Pinpoint the cell where the given text exists, returning its [x, y] midpoint coordinate. 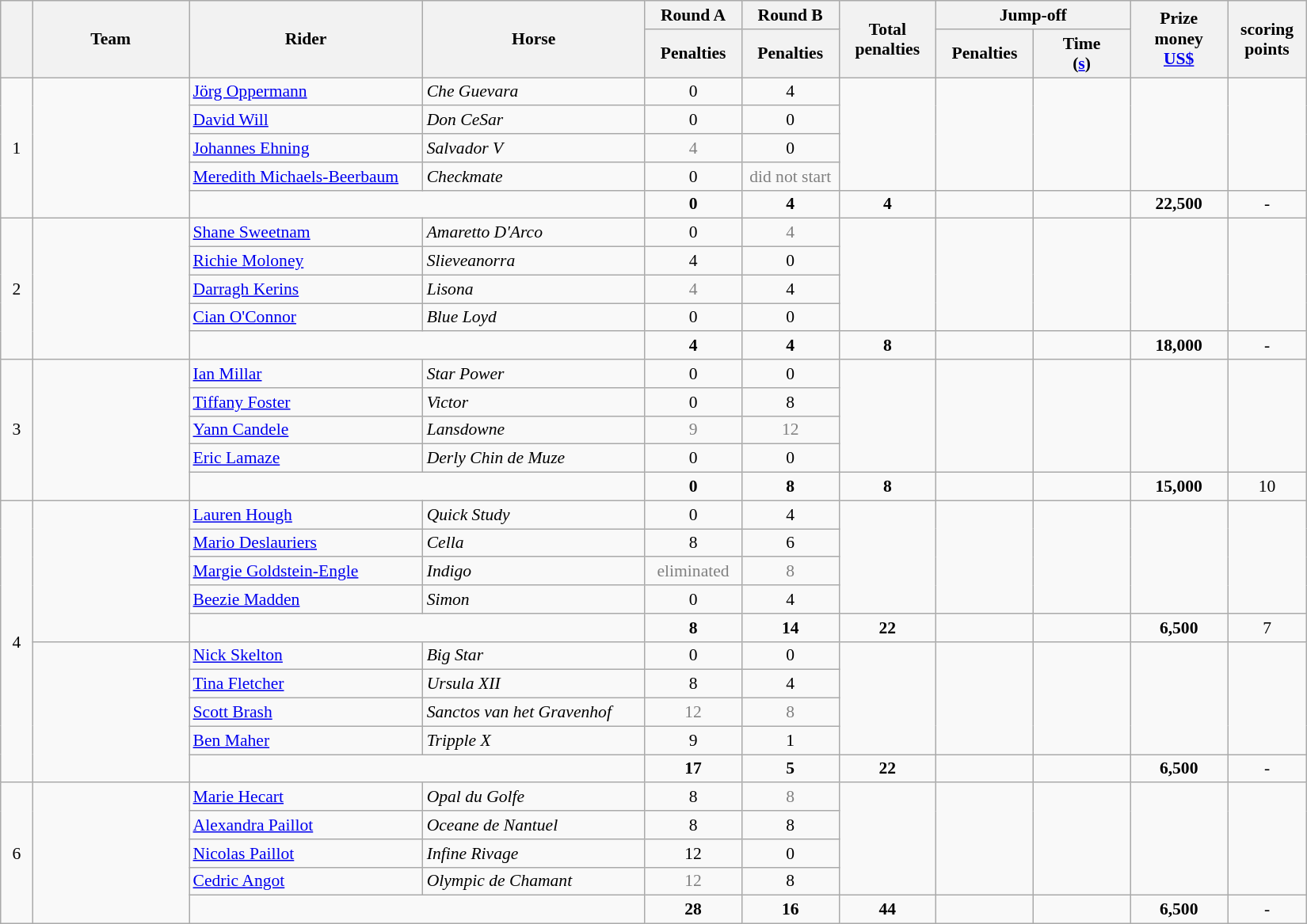
Marie Hecart [306, 797]
Nicolas Paillot [306, 854]
Amaretto D'Arco [534, 233]
scoringpoints [1267, 40]
Opal du Golfe [534, 797]
Scott Brash [306, 713]
Shane Sweetnam [306, 233]
22,500 [1179, 204]
28 [694, 910]
44 [887, 910]
Darragh Kerins [306, 289]
Blue Loyd [534, 318]
16 [791, 910]
Simon [534, 599]
Quick Study [534, 515]
eliminated [694, 572]
Checkmate [534, 177]
Salvador V [534, 148]
Alexandra Paillot [306, 825]
17 [694, 769]
Indigo [534, 572]
Yann Candele [306, 430]
Beezie Madden [306, 599]
Sanctos van het Gravenhof [534, 713]
Mario Deslauriers [306, 543]
Lisona [534, 289]
Jörg Oppermann [306, 92]
Margie Goldstein-Engle [306, 572]
Nick Skelton [306, 656]
Jump-off [1033, 15]
did not start [791, 177]
14 [791, 628]
Cian O'Connor [306, 318]
5 [791, 769]
Big Star [534, 656]
Olympic de Chamant [534, 881]
Round A [694, 15]
Richie Moloney [306, 261]
Time(s) [1082, 54]
Tiffany Foster [306, 402]
3 [17, 430]
Slieveanorra [534, 261]
Rider [306, 40]
Meredith Michaels-Beerbaum [306, 177]
Team [111, 40]
Derly Chin de Muze [534, 458]
15,000 [1179, 487]
Star Power [534, 374]
Ursula XII [534, 684]
Johannes Ehning [306, 148]
18,000 [1179, 346]
Lansdowne [534, 430]
Prize moneyUS$ [1179, 40]
Victor [534, 402]
Horse [534, 40]
Infine Rivage [534, 854]
7 [1267, 628]
Round B [791, 15]
Total penalties [887, 40]
Che Guevara [534, 92]
Cedric Angot [306, 881]
Lauren Hough [306, 515]
Ben Maher [306, 740]
Tina Fletcher [306, 684]
Eric Lamaze [306, 458]
2 [17, 289]
Cella [534, 543]
Tripple X [534, 740]
10 [1267, 487]
Oceane de Nantuel [534, 825]
Ian Millar [306, 374]
Don CeSar [534, 120]
David Will [306, 120]
